Search for the cell housing the specified text and yield its [X, Y] center coordinate. 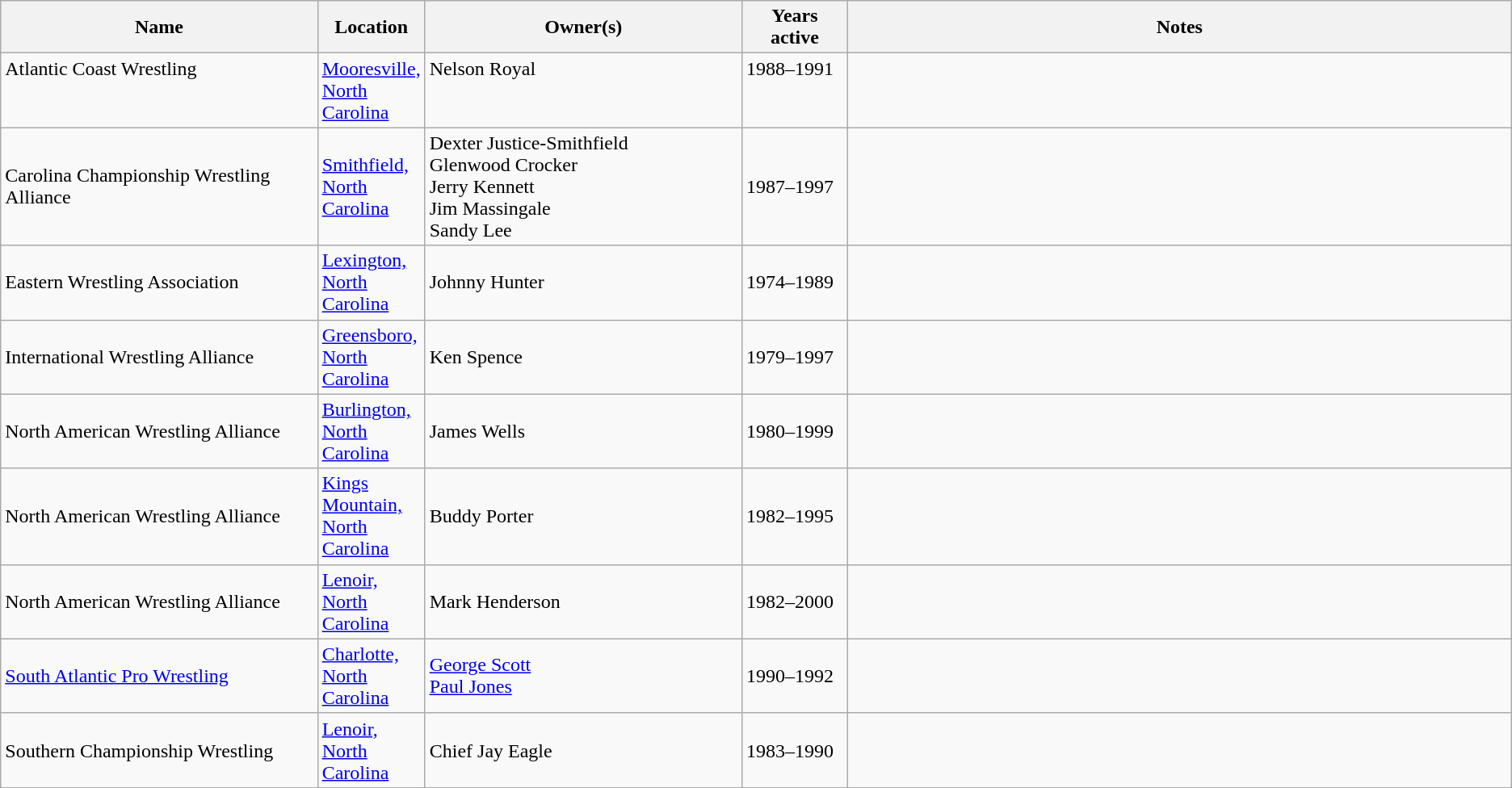
Buddy Porter [583, 517]
George ScottPaul Jones [583, 676]
James Wells [583, 431]
Greensboro, North Carolina [372, 357]
Johnny Hunter [583, 283]
Charlotte, North Carolina [372, 676]
Southern Championship Wrestling [159, 750]
Ken Spence [583, 357]
1982–2000 [795, 601]
1982–1995 [795, 517]
Lexington, North Carolina [372, 283]
Location [372, 27]
Atlantic Coast Wrestling [159, 90]
International Wrestling Alliance [159, 357]
1980–1999 [795, 431]
Smithfield, North Carolina [372, 187]
Nelson Royal [583, 90]
Name [159, 27]
Burlington, North Carolina [372, 431]
Kings Mountain, North Carolina [372, 517]
Dexter Justice-SmithfieldGlenwood CrockerJerry Kennett Jim MassingaleSandy Lee [583, 187]
Carolina Championship Wrestling Alliance [159, 187]
Eastern Wrestling Association [159, 283]
Mark Henderson [583, 601]
1987–1997 [795, 187]
1974–1989 [795, 283]
1979–1997 [795, 357]
Owner(s) [583, 27]
Notes [1179, 27]
South Atlantic Pro Wrestling [159, 676]
Mooresville, North Carolina [372, 90]
1983–1990 [795, 750]
1988–1991 [795, 90]
1990–1992 [795, 676]
Chief Jay Eagle [583, 750]
Years active [795, 27]
